From the cell containing the given text, extract its center point as (X, Y) coordinate. 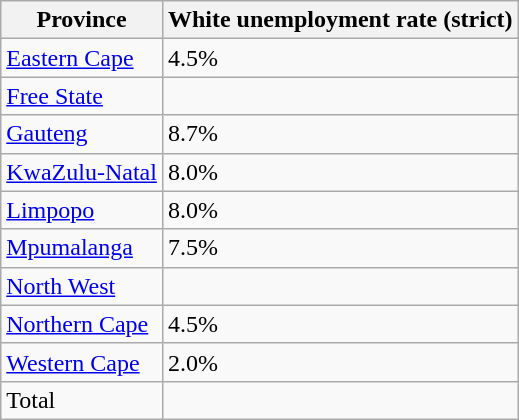
Total (82, 400)
KwaZulu-Natal (82, 172)
2.0% (340, 362)
Limpopo (82, 210)
Free State (82, 96)
7.5% (340, 248)
8.7% (340, 134)
Province (82, 20)
Western Cape (82, 362)
White unemployment rate (strict) (340, 20)
Eastern Cape (82, 58)
Northern Cape (82, 324)
Mpumalanga (82, 248)
Gauteng (82, 134)
North West (82, 286)
